Find where the given text appears and provide that cell's center as [X, Y] coordinate. 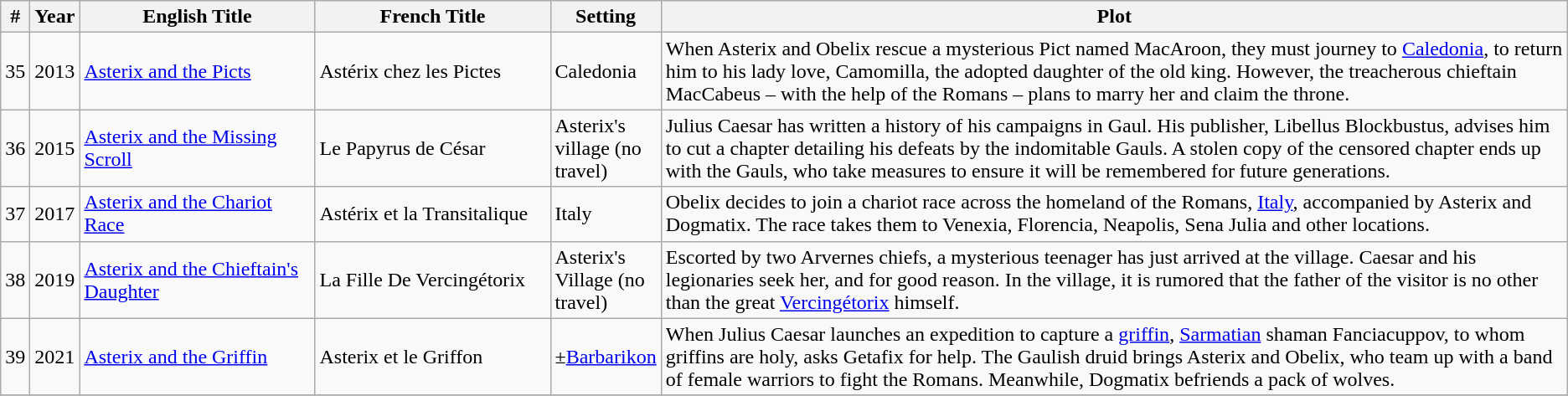
Astérix et la Transitalique [432, 214]
2015 [55, 148]
Asterix and the Missing Scroll [198, 148]
English Title [198, 17]
Asterix and the Griffin [198, 357]
35 [15, 71]
Asterix's Village (no travel) [606, 280]
36 [15, 148]
Italy [606, 214]
La Fille De Vercingétorix [432, 280]
Asterix's village (no travel) [606, 148]
2013 [55, 71]
Asterix et le Griffon [432, 357]
2019 [55, 280]
French Title [432, 17]
2021 [55, 357]
Asterix and the Chieftain's Daughter [198, 280]
39 [15, 357]
Asterix and the Chariot Race [198, 214]
Caledonia [606, 71]
# [15, 17]
2017 [55, 214]
Plot [1114, 17]
37 [15, 214]
Asterix and the Picts [198, 71]
Le Papyrus de César [432, 148]
±Barbarikon [606, 357]
Year [55, 17]
38 [15, 280]
Setting [606, 17]
Astérix chez les Pictes [432, 71]
